Detect which cell encompasses the target text, then output its (x, y) center coordinate. 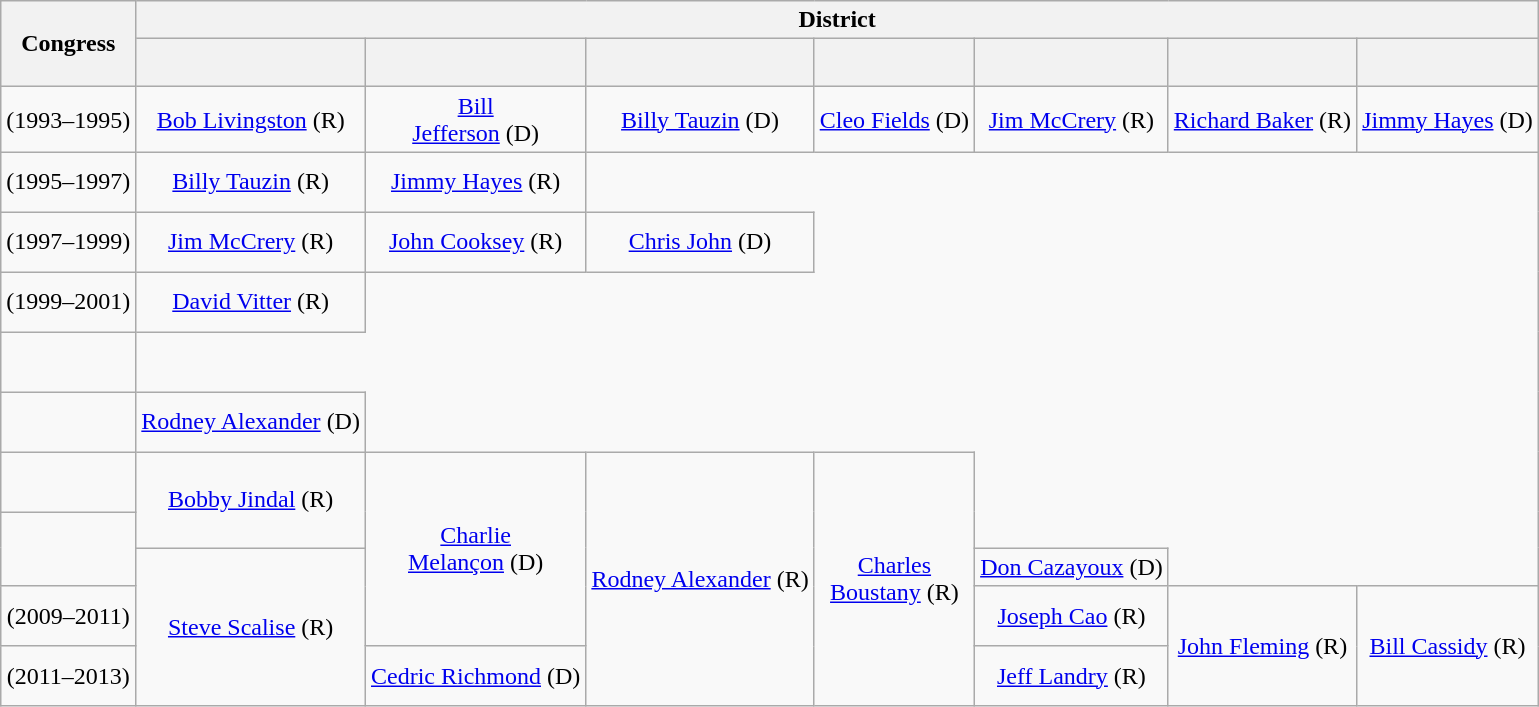
CharlieMelançon (D) (475, 549)
District (838, 20)
Rodney Alexander (D) (251, 422)
(1999–2001) (68, 302)
Richard Baker (R) (1262, 120)
Steve Scalise (R) (251, 627)
(2011–2013) (68, 676)
David Vitter (R) (251, 302)
Jimmy Hayes (D) (1448, 120)
(2009–2011) (68, 616)
Chris John (D) (700, 242)
Congress (68, 44)
Bill Cassidy (R) (1448, 646)
(1995–1997) (68, 182)
(1997–1999) (68, 242)
John Fleming (R) (1262, 646)
(1993–1995) (68, 120)
Jeff Landry (R) (1072, 676)
Rodney Alexander (R) (700, 579)
Joseph Cao (R) (1072, 616)
Billy Tauzin (R) (251, 182)
John Cooksey (R) (475, 242)
Cleo Fields (D) (894, 120)
CharlesBoustany (R) (894, 579)
Billy Tauzin (D) (700, 120)
Don Cazayoux (D) (1072, 567)
Jimmy Hayes (R) (475, 182)
Bob Livingston (R) (251, 120)
Bobby Jindal (R) (251, 500)
Cedric Richmond (D) (475, 676)
BillJefferson (D) (475, 120)
